Provide the [x, y] coordinate of the cell's center where the given text is located.  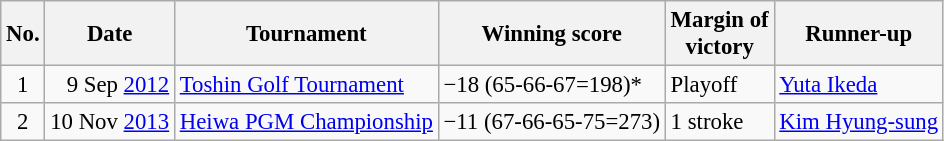
Kim Hyung-sung [858, 122]
10 Nov 2013 [110, 122]
No. [23, 34]
−18 (65-66-67=198)* [552, 85]
Playoff [720, 85]
Tournament [306, 34]
Heiwa PGM Championship [306, 122]
2 [23, 122]
1 stroke [720, 122]
1 [23, 85]
Date [110, 34]
Winning score [552, 34]
9 Sep 2012 [110, 85]
Margin ofvictory [720, 34]
Yuta Ikeda [858, 85]
Runner-up [858, 34]
−11 (67-66-65-75=273) [552, 122]
Toshin Golf Tournament [306, 85]
